Extract the (X, Y) coordinate from the center of the cell holding the provided text.  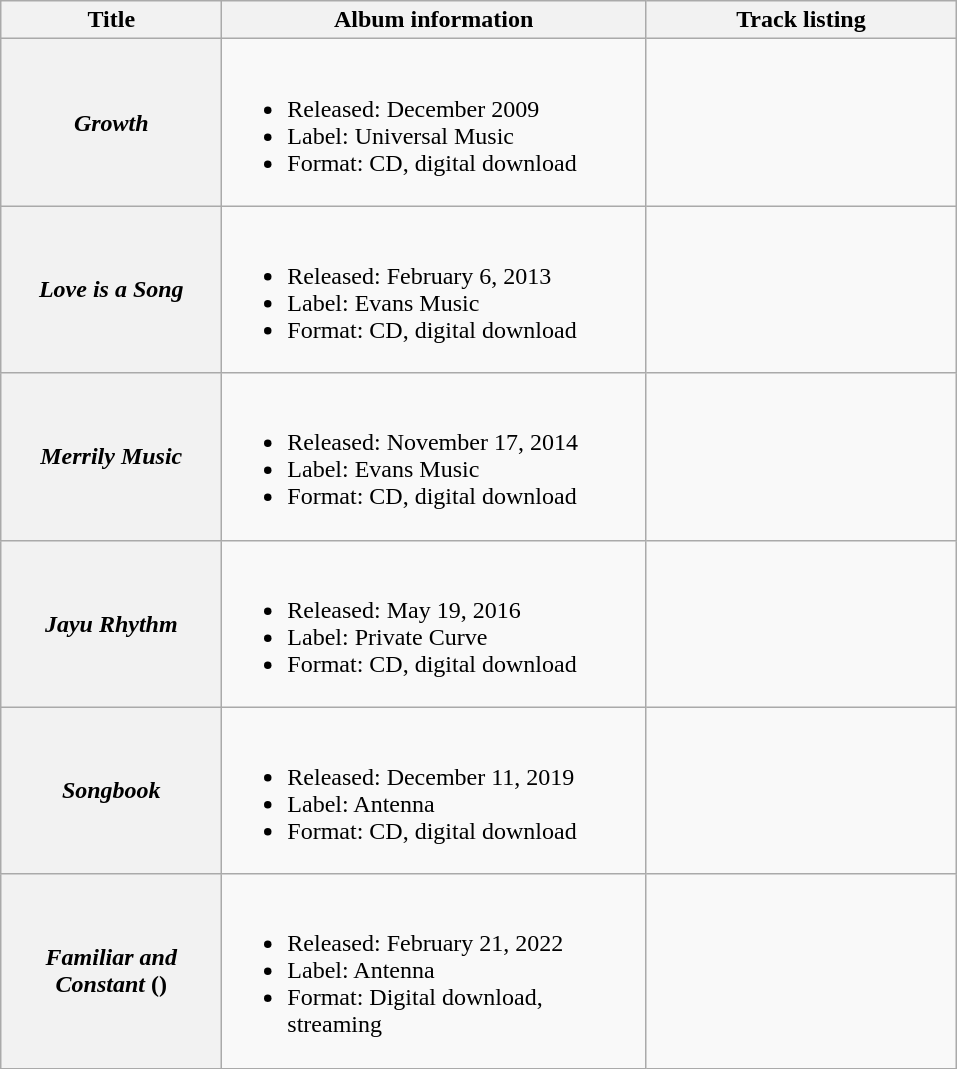
Jayu Rhythm (112, 624)
Growth (112, 122)
Familiar and Constant () (112, 971)
Released: February 6, 2013Label: Evans MusicFormat: CD, digital download (434, 290)
Released: November 17, 2014Label: Evans MusicFormat: CD, digital download (434, 456)
Track listing (800, 20)
Released: December 2009Label: Universal MusicFormat: CD, digital download (434, 122)
Released: February 21, 2022Label: AntennaFormat: Digital download, streaming (434, 971)
Merrily Music (112, 456)
Title (112, 20)
Released: May 19, 2016Label: Private CurveFormat: CD, digital download (434, 624)
Love is a Song (112, 290)
Album information (434, 20)
Released: December 11, 2019Label: AntennaFormat: CD, digital download (434, 790)
Songbook (112, 790)
